Pinpoint the cell where the given text exists, returning its (X, Y) midpoint coordinate. 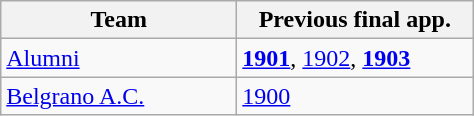
1900 (355, 96)
Previous final app. (355, 20)
Alumni (119, 58)
1901, 1902, 1903 (355, 58)
Belgrano A.C. (119, 96)
Team (119, 20)
